Return the (x, y) coordinate for the center point of the cell that contains the specified text.  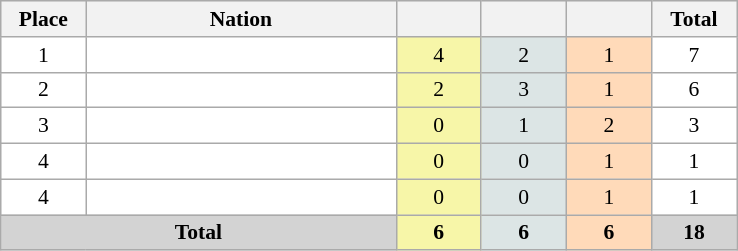
Nation (241, 19)
7 (694, 55)
Place (44, 19)
18 (694, 233)
